Return [X, Y] of the center of cell containing provided text 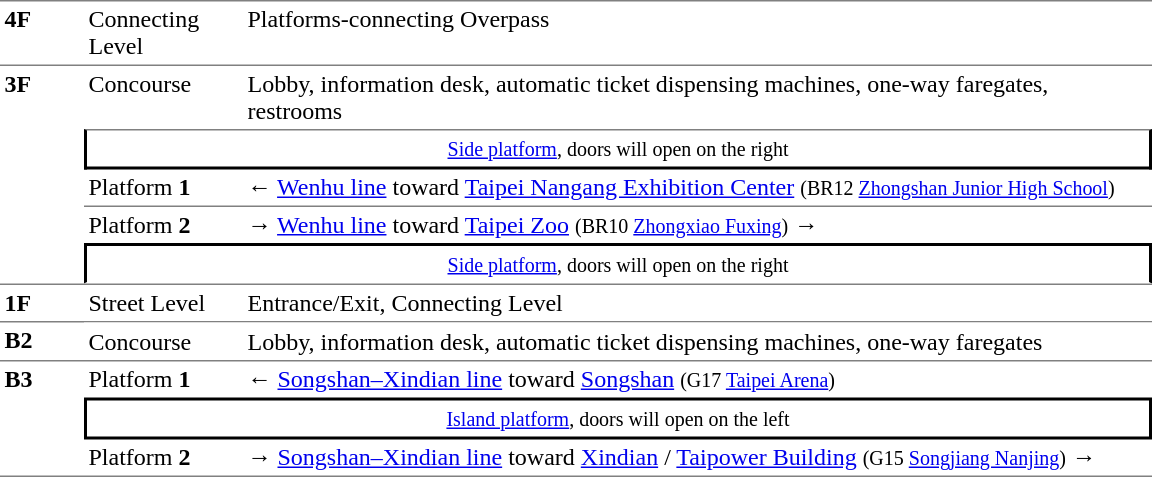
← Wenhu line toward Taipei Nangang Exhibition Center (BR12 Zhongshan Junior High School) [698, 189]
→ Wenhu line toward Taipei Zoo (BR10 Zhongxiao Fuxing) → [698, 225]
Entrance/Exit, Connecting Level [698, 304]
3F [42, 175]
B2 [42, 342]
Platforms-connecting Overpass [698, 33]
← Songshan–Xindian line toward Songshan (G17 Taipei Arena) [698, 380]
4F [42, 33]
Lobby, information desk, automatic ticket dispensing machines, one-way faregates [698, 342]
Street Level [164, 304]
Connecting Level [164, 33]
Lobby, information desk, automatic ticket dispensing machines, one-way faregates, restrooms [698, 98]
Island platform, doors will open on the left [618, 419]
Platform 2 [164, 225]
1F [42, 304]
